Extract the (X, Y) coordinate from the center of the cell holding the provided text.  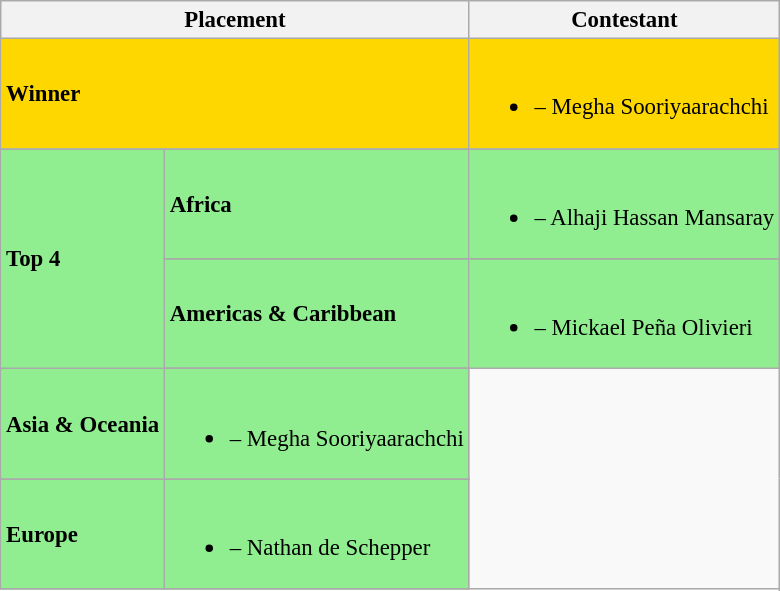
Winner (235, 94)
Top 4 (83, 259)
Contestant (624, 20)
– Alhaji Hassan Mansaray (624, 204)
Placement (235, 20)
Americas & Caribbean (316, 314)
Africa (316, 204)
Asia & Oceania (83, 424)
– Nathan de Schepper (316, 534)
Europe (83, 534)
– Mickael Peña Olivieri (624, 314)
